From the cell containing the given text, extract its center point as (x, y) coordinate. 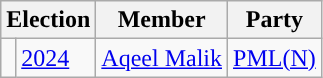
Election (48, 20)
PML(N) (275, 58)
Member (162, 20)
2024 (56, 58)
Party (275, 20)
Aqeel Malik (162, 58)
